Return [x, y] of the center of cell containing provided text 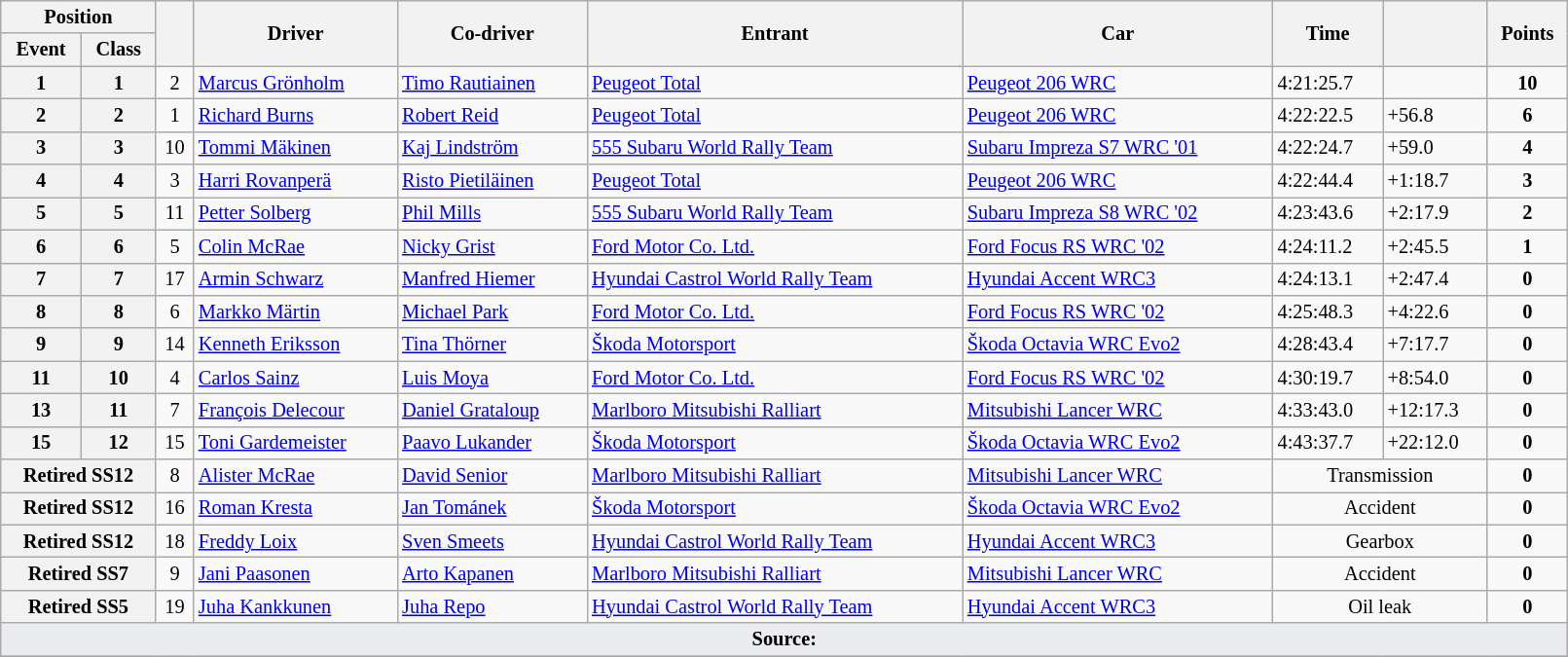
David Senior [492, 476]
Gearbox [1380, 541]
Driver [296, 33]
14 [175, 345]
Juha Kankkunen [296, 606]
4:25:48.3 [1328, 311]
4:24:11.2 [1328, 246]
Manfred Hiemer [492, 279]
Entrant [775, 33]
Richard Burns [296, 115]
18 [175, 541]
Kenneth Eriksson [296, 345]
Harri Rovanperä [296, 181]
4:21:25.7 [1328, 83]
Jani Paasonen [296, 573]
Armin Schwarz [296, 279]
François Delecour [296, 410]
Daniel Grataloup [492, 410]
Transmission [1380, 476]
4:24:13.1 [1328, 279]
Subaru Impreza S7 WRC '01 [1117, 148]
Roman Kresta [296, 508]
Sven Smeets [492, 541]
+7:17.7 [1435, 345]
+8:54.0 [1435, 378]
Subaru Impreza S8 WRC '02 [1117, 213]
+4:22.6 [1435, 311]
Marcus Grönholm [296, 83]
Car [1117, 33]
+12:17.3 [1435, 410]
Petter Solberg [296, 213]
Co-driver [492, 33]
4:22:22.5 [1328, 115]
Freddy Loix [296, 541]
Tina Thörner [492, 345]
13 [41, 410]
Arto Kapanen [492, 573]
Toni Gardemeister [296, 443]
Robert Reid [492, 115]
4:23:43.6 [1328, 213]
Markko Märtin [296, 311]
4:43:37.7 [1328, 443]
Jan Tománek [492, 508]
Event [41, 50]
Juha Repo [492, 606]
Colin McRae [296, 246]
Class [119, 50]
Phil Mills [492, 213]
Time [1328, 33]
4:33:43.0 [1328, 410]
+2:47.4 [1435, 279]
+2:17.9 [1435, 213]
Source: [784, 639]
Timo Rautiainen [492, 83]
Risto Pietiläinen [492, 181]
Points [1528, 33]
4:28:43.4 [1328, 345]
+59.0 [1435, 148]
Nicky Grist [492, 246]
+56.8 [1435, 115]
16 [175, 508]
12 [119, 443]
17 [175, 279]
Michael Park [492, 311]
4:22:24.7 [1328, 148]
+1:18.7 [1435, 181]
Oil leak [1380, 606]
Tommi Mäkinen [296, 148]
Carlos Sainz [296, 378]
Alister McRae [296, 476]
+22:12.0 [1435, 443]
19 [175, 606]
Kaj Lindström [492, 148]
4:22:44.4 [1328, 181]
Paavo Lukander [492, 443]
Retired SS5 [78, 606]
Retired SS7 [78, 573]
Luis Moya [492, 378]
+2:45.5 [1435, 246]
Position [78, 17]
4:30:19.7 [1328, 378]
